Output the [X, Y] coordinate of the center of the cell containing the given text.  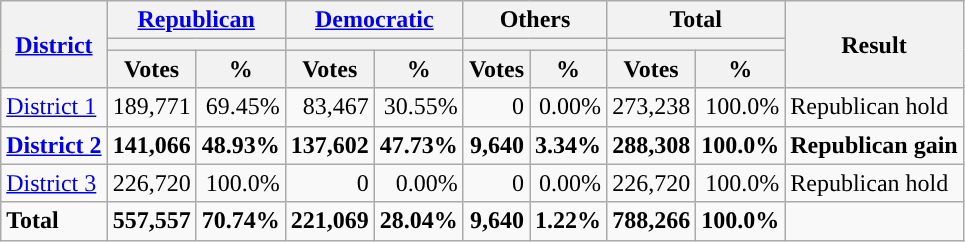
District 1 [54, 107]
28.04% [418, 221]
30.55% [418, 107]
557,557 [152, 221]
48.93% [240, 145]
District 3 [54, 183]
47.73% [418, 145]
District [54, 44]
Others [534, 20]
Republican [196, 20]
1.22% [568, 221]
273,238 [652, 107]
189,771 [152, 107]
788,266 [652, 221]
Democratic [374, 20]
141,066 [152, 145]
288,308 [652, 145]
Result [874, 44]
69.45% [240, 107]
70.74% [240, 221]
3.34% [568, 145]
83,467 [330, 107]
District 2 [54, 145]
Republican gain [874, 145]
137,602 [330, 145]
221,069 [330, 221]
